Pinpoint the cell where the given text exists, returning its (x, y) midpoint coordinate. 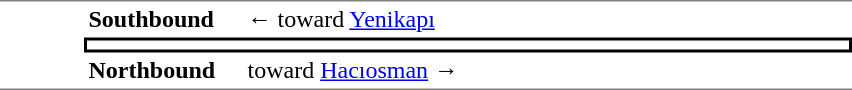
Northbound (164, 71)
Southbound (164, 19)
← toward Yenikapı (548, 19)
toward Hacıosman → (548, 71)
